For the text-containing cell, return its midpoint in [X, Y] coordinate format. 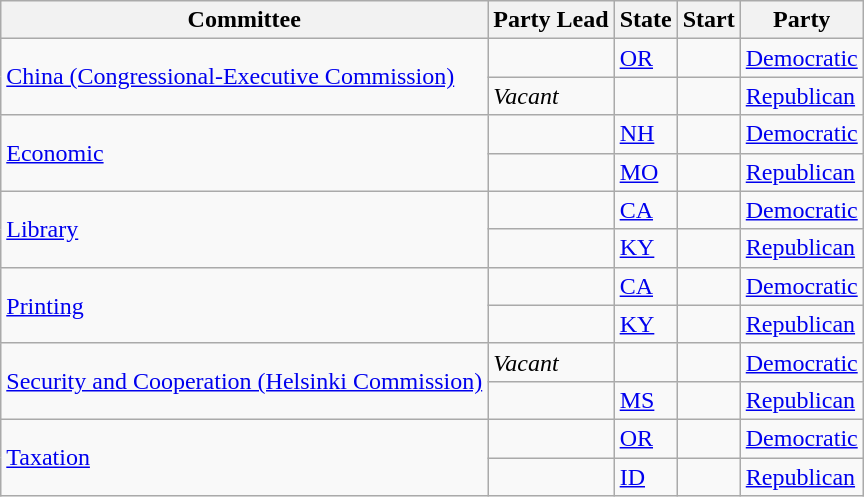
MO [646, 172]
Taxation [244, 457]
Committee [244, 20]
Party [802, 20]
Security and Cooperation (Helsinki Commission) [244, 381]
NH [646, 134]
MS [646, 400]
China (Congressional-Executive Commission) [244, 77]
Start [708, 20]
ID [646, 477]
Library [244, 229]
Party Lead [551, 20]
Printing [244, 305]
Economic [244, 153]
State [646, 20]
